Capture the cell that displays the provided text and extract its [x, y] central coordinate. 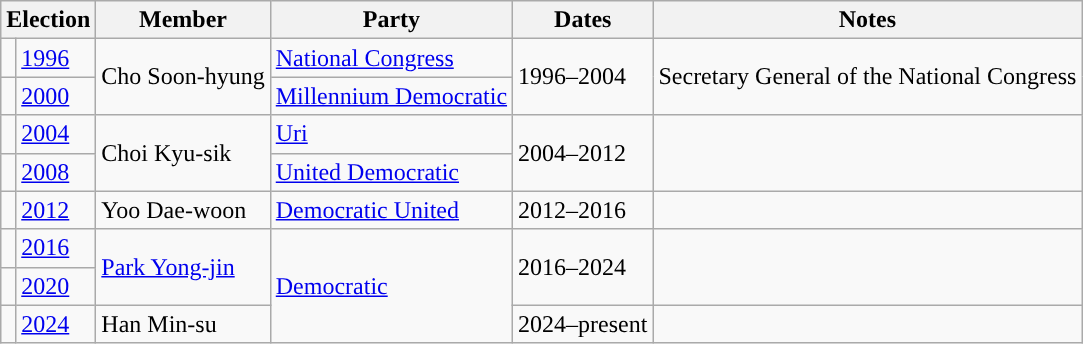
2016–2024 [583, 267]
Dates [583, 20]
Democratic [391, 286]
United Democratic [391, 172]
National Congress [391, 58]
2004 [56, 134]
2020 [56, 286]
Choi Kyu-sik [183, 153]
Yoo Dae-woon [183, 210]
Democratic United [391, 210]
2000 [56, 96]
Notes [868, 20]
Party [391, 20]
Park Yong-jin [183, 267]
Secretary General of the National Congress [868, 77]
2012 [56, 210]
Member [183, 20]
2004–2012 [583, 153]
Han Min-su [183, 324]
Election [48, 20]
2016 [56, 248]
1996–2004 [583, 77]
2024–present [583, 324]
Uri [391, 134]
2024 [56, 324]
2008 [56, 172]
1996 [56, 58]
2012–2016 [583, 210]
Cho Soon-hyung [183, 77]
Millennium Democratic [391, 96]
